Determine the (X, Y) coordinate at the center of the cell enclosing the given text.  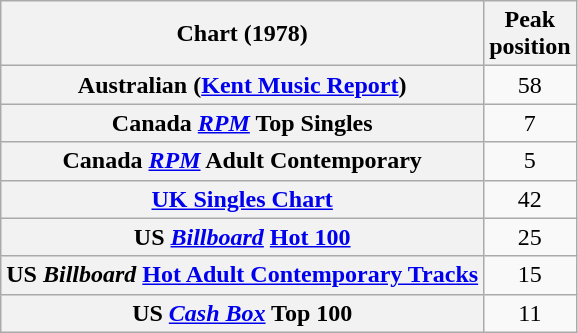
Canada RPM Top Singles (242, 123)
Chart (1978) (242, 34)
Canada RPM Adult Contemporary (242, 161)
US Cash Box Top 100 (242, 313)
58 (530, 85)
UK Singles Chart (242, 199)
25 (530, 237)
5 (530, 161)
15 (530, 275)
Australian (Kent Music Report) (242, 85)
11 (530, 313)
7 (530, 123)
US Billboard Hot Adult Contemporary Tracks (242, 275)
US Billboard Hot 100 (242, 237)
Peakposition (530, 34)
42 (530, 199)
